Provide the [x, y] coordinate of the cell's center where the given text is located.  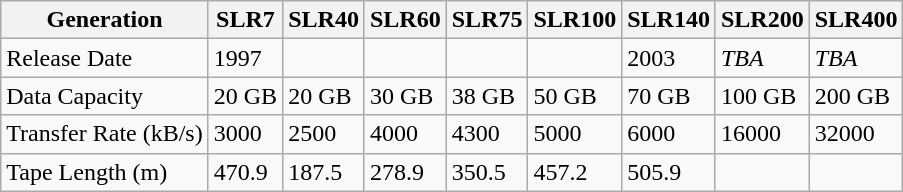
SLR60 [405, 20]
32000 [856, 134]
100 GB [762, 96]
SLR400 [856, 20]
350.5 [487, 172]
Release Date [104, 58]
457.2 [575, 172]
2003 [669, 58]
3000 [245, 134]
Data Capacity [104, 96]
Tape Length (m) [104, 172]
Transfer Rate (kB/s) [104, 134]
505.9 [669, 172]
4300 [487, 134]
SLR40 [324, 20]
278.9 [405, 172]
187.5 [324, 172]
SLR75 [487, 20]
470.9 [245, 172]
16000 [762, 134]
4000 [405, 134]
70 GB [669, 96]
50 GB [575, 96]
30 GB [405, 96]
SLR7 [245, 20]
Generation [104, 20]
SLR140 [669, 20]
38 GB [487, 96]
5000 [575, 134]
SLR100 [575, 20]
200 GB [856, 96]
6000 [669, 134]
SLR200 [762, 20]
1997 [245, 58]
2500 [324, 134]
